From the cell containing the given text, extract its center point as (x, y) coordinate. 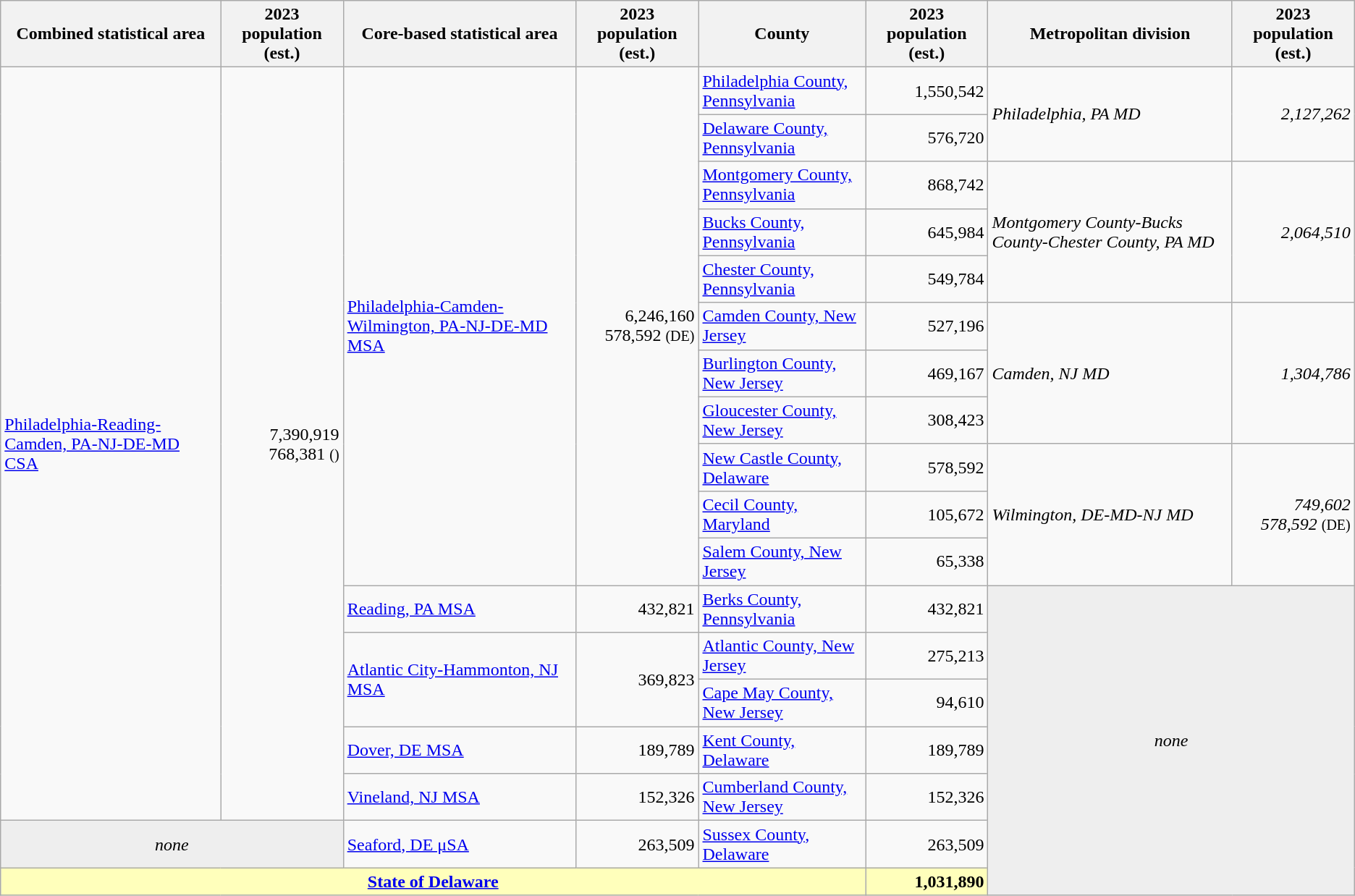
1,550,542 (926, 91)
6,246,160578,592 (DE) (637, 326)
County (782, 34)
Camden, NJ MD (1110, 373)
65,338 (926, 562)
Wilmington, DE-MD-NJ MD (1110, 514)
New Castle County, Delaware (782, 468)
Core-based statistical area (460, 34)
Cecil County, Maryland (782, 514)
2,127,262 (1293, 114)
Dover, DE MSA (460, 750)
Philadelphia County, Pennsylvania (782, 91)
Combined statistical area (111, 34)
Bucks County, Pennsylvania (782, 232)
Salem County, New Jersey (782, 562)
275,213 (926, 656)
Atlantic City-Hammonton, NJ MSA (460, 680)
Vineland, NJ MSA (460, 798)
Seaford, DE μSA (460, 844)
Gloucester County, New Jersey (782, 420)
Burlington County, New Jersey (782, 373)
Camden County, New Jersey (782, 326)
1,031,890 (926, 882)
Sussex County, Delaware (782, 844)
Philadelphia, PA MD (1110, 114)
Reading, PA MSA (460, 608)
549,784 (926, 279)
7,390,919768,381 () (282, 444)
576,720 (926, 138)
Philadelphia-Camden-Wilmington, PA-NJ-DE-MD MSA (460, 326)
527,196 (926, 326)
Atlantic County, New Jersey (782, 656)
578,592 (926, 468)
Cumberland County, New Jersey (782, 798)
1,304,786 (1293, 373)
Delaware County, Pennsylvania (782, 138)
645,984 (926, 232)
Berks County, Pennsylvania (782, 608)
94,610 (926, 703)
469,167 (926, 373)
749,602578,592 (DE) (1293, 514)
Cape May County, New Jersey (782, 703)
369,823 (637, 680)
Chester County, Pennsylvania (782, 279)
2,064,510 (1293, 232)
Kent County, Delaware (782, 750)
105,672 (926, 514)
State of Delaware (433, 882)
Montgomery County, Pennsylvania (782, 185)
Montgomery County-Bucks County-Chester County, PA MD (1110, 232)
308,423 (926, 420)
Philadelphia-Reading-Camden, PA-NJ-DE-MD CSA (111, 444)
868,742 (926, 185)
Metropolitan division (1110, 34)
